Search for the cell housing the specified text and yield its (x, y) center coordinate. 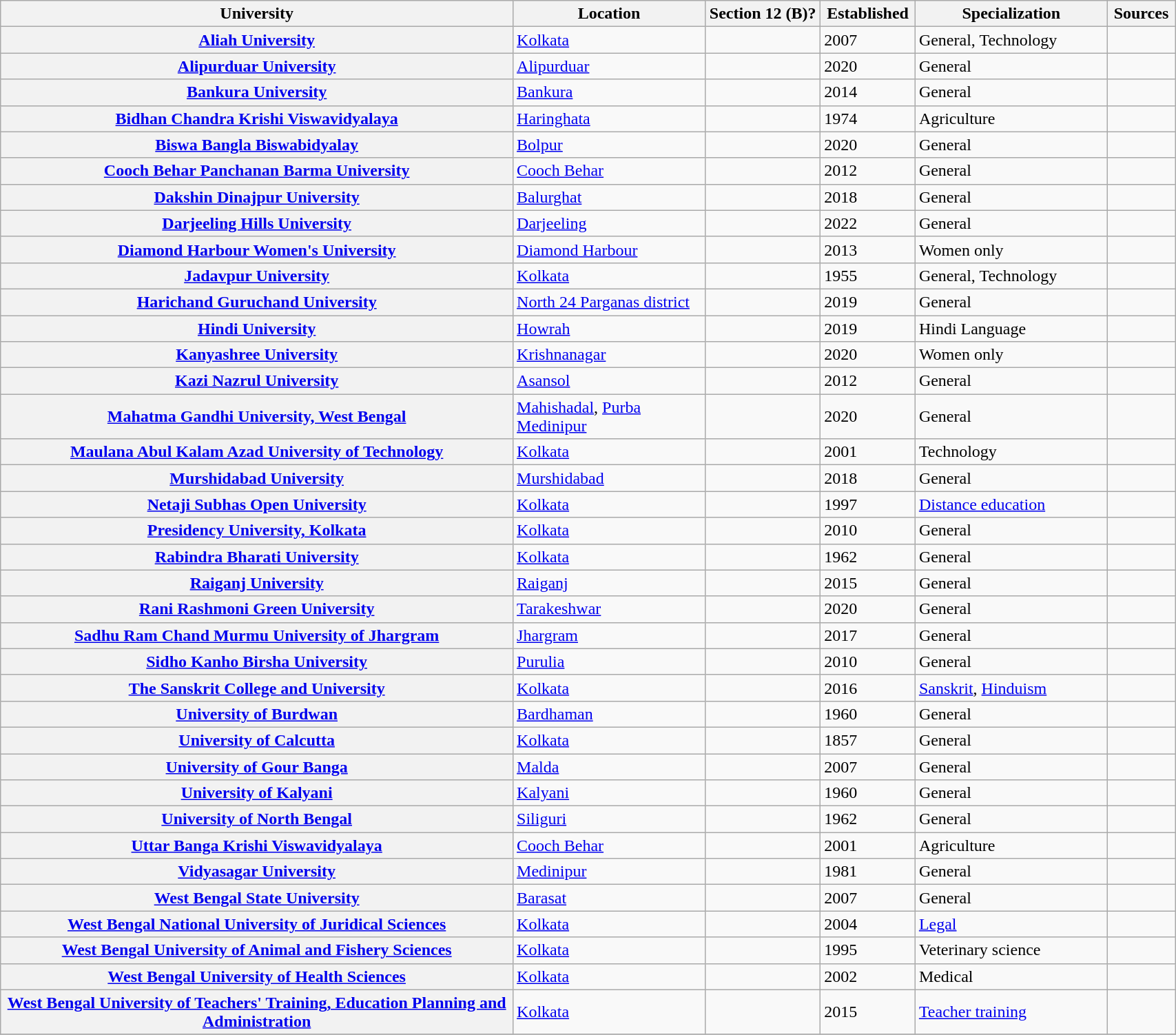
Vidyasagar University (257, 872)
Tarakeshwar (609, 609)
Section 12 (B)? (762, 14)
Medinipur (609, 872)
Kazi Nazrul University (257, 381)
Bardhaman (609, 714)
Bankura University (257, 92)
University of North Bengal (257, 819)
Aliah University (257, 40)
2004 (868, 924)
Diamond Harbour (609, 249)
Balurghat (609, 197)
Legal (1011, 924)
West Bengal University of Health Sciences (257, 976)
2016 (868, 688)
1981 (868, 872)
University (257, 14)
Raiganj (609, 583)
Established (868, 14)
Mahatma Gandhi University, West Bengal (257, 416)
Harichand Guruchand University (257, 302)
Biswa Bangla Biswabidyalay (257, 145)
Mahishadal, Purba Medinipur (609, 416)
Veterinary science (1011, 950)
Hindi Language (1011, 329)
Malda (609, 767)
Alipurduar University (257, 66)
North 24 Parganas district (609, 302)
Specialization (1011, 14)
Rabindra Bharati University (257, 557)
University of Gour Banga (257, 767)
Kanyashree University (257, 355)
Location (609, 14)
Cooch Behar Panchanan Barma University (257, 171)
Asansol (609, 381)
University of Burdwan (257, 714)
West Bengal University of Teachers' Training, Education Planning and Administration (257, 1012)
Murshidabad University (257, 478)
Howrah (609, 329)
2002 (868, 976)
Siliguri (609, 819)
2022 (868, 223)
Medical (1011, 976)
Jhargram (609, 635)
Netaji Subhas Open University (257, 504)
1974 (868, 119)
Murshidabad (609, 478)
Kalyani (609, 793)
Darjeeling Hills University (257, 223)
University of Kalyani (257, 793)
1997 (868, 504)
1857 (868, 740)
University of Calcutta (257, 740)
Bolpur (609, 145)
Diamond Harbour Women's University (257, 249)
1955 (868, 276)
Jadavpur University (257, 276)
Haringhata (609, 119)
Purulia (609, 662)
Uttar Banga Krishi Viswavidyalaya (257, 846)
Rani Rashmoni Green University (257, 609)
Distance education (1011, 504)
1995 (868, 950)
2014 (868, 92)
Sources (1141, 14)
Alipurduar (609, 66)
2013 (868, 249)
West Bengal University of Animal and Fishery Sciences (257, 950)
West Bengal State University (257, 898)
Sidho Kanho Birsha University (257, 662)
Teacher training (1011, 1012)
Krishnanagar (609, 355)
Raiganj University (257, 583)
Dakshin Dinajpur University (257, 197)
Bidhan Chandra Krishi Viswavidyalaya (257, 119)
Sadhu Ram Chand Murmu University of Jhargram (257, 635)
The Sanskrit College and University (257, 688)
West Bengal National University of Juridical Sciences (257, 924)
Hindi University (257, 329)
Sanskrit, Hinduism (1011, 688)
Bankura (609, 92)
Presidency University, Kolkata (257, 531)
Darjeeling (609, 223)
Technology (1011, 452)
Barasat (609, 898)
2017 (868, 635)
Maulana Abul Kalam Azad University of Technology (257, 452)
